Extract the [x, y] coordinate from the center of the cell holding the provided text.  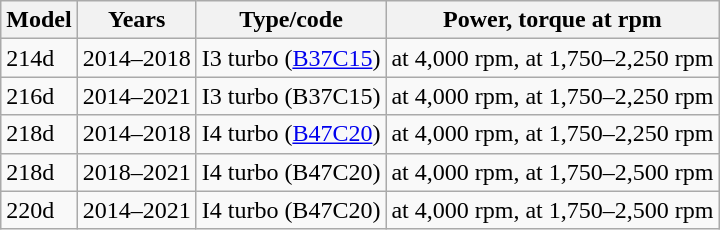
220d [39, 210]
2018–2021 [136, 172]
216d [39, 96]
Years [136, 20]
Model [39, 20]
214d [39, 58]
Type/code [291, 20]
Power, torque at rpm [552, 20]
